Extract the [x, y] coordinate from the center of the cell holding the provided text.  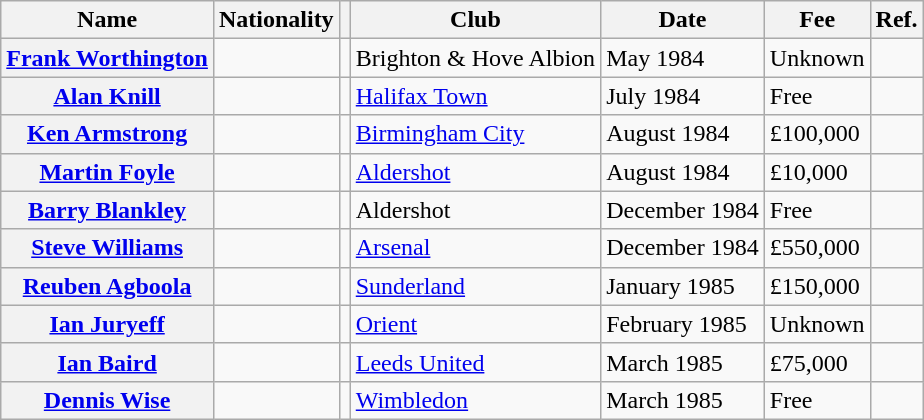
Alan Knill [108, 96]
Orient [475, 324]
Date [683, 20]
Brighton & Hove Albion [475, 58]
Ian Juryeff [108, 324]
February 1985 [683, 324]
Ken Armstrong [108, 134]
£10,000 [817, 172]
Steve Williams [108, 248]
Arsenal [475, 248]
£550,000 [817, 248]
Dennis Wise [108, 400]
Martin Foyle [108, 172]
Birmingham City [475, 134]
Leeds United [475, 362]
Club [475, 20]
Nationality [276, 20]
£100,000 [817, 134]
Halifax Town [475, 96]
Ref. [896, 20]
Wimbledon [475, 400]
Sunderland [475, 286]
£75,000 [817, 362]
January 1985 [683, 286]
£150,000 [817, 286]
Ian Baird [108, 362]
Name [108, 20]
Frank Worthington [108, 58]
July 1984 [683, 96]
Fee [817, 20]
Reuben Agboola [108, 286]
Barry Blankley [108, 210]
May 1984 [683, 58]
